Return [X, Y] of the center of cell containing provided text 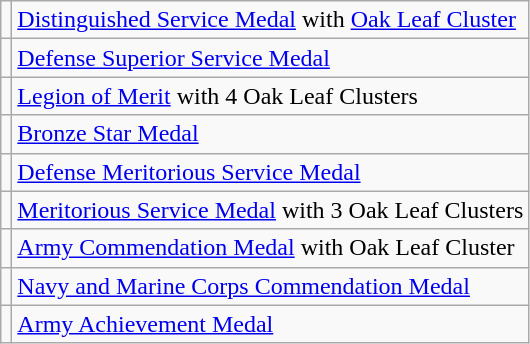
Army Achievement Medal [270, 324]
Meritorious Service Medal with 3 Oak Leaf Clusters [270, 210]
Defense Meritorious Service Medal [270, 172]
Bronze Star Medal [270, 134]
Army Commendation Medal with Oak Leaf Cluster [270, 248]
Legion of Merit with 4 Oak Leaf Clusters [270, 96]
Navy and Marine Corps Commendation Medal [270, 286]
Distinguished Service Medal with Oak Leaf Cluster [270, 20]
Defense Superior Service Medal [270, 58]
